Find where the given text appears and provide that cell's center as [x, y] coordinate. 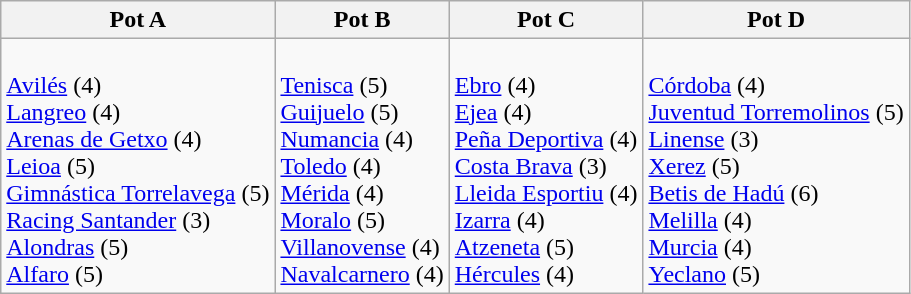
Ebro (4) Ejea (4) Peña Deportiva (4) Costa Brava (3) Lleida Esportiu (4) Izarra (4) Atzeneta (5) Hércules (4) [546, 166]
Tenisca (5) Guijuelo (5) Numancia (4) Toledo (4) Mérida (4) Moralo (5) Villanovense (4) Navalcarnero (4) [362, 166]
Pot D [776, 20]
Córdoba (4) Juventud Torremolinos (5) Linense (3) Xerez (5) Betis de Hadú (6) Melilla (4) Murcia (4) Yeclano (5) [776, 166]
Pot A [138, 20]
Pot B [362, 20]
Avilés (4) Langreo (4) Arenas de Getxo (4) Leioa (5) Gimnástica Torrelavega (5) Racing Santander (3) Alondras (5) Alfaro (5) [138, 166]
Pot C [546, 20]
